Return the (X, Y) coordinate for the center point of the cell that contains the specified text.  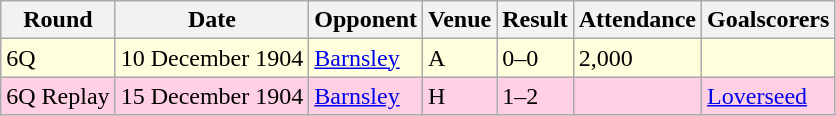
1–2 (535, 96)
Attendance (637, 20)
6Q (58, 58)
Goalscorers (768, 20)
0–0 (535, 58)
Venue (460, 20)
A (460, 58)
H (460, 96)
Opponent (366, 20)
Round (58, 20)
2,000 (637, 58)
Loverseed (768, 96)
15 December 1904 (212, 96)
Date (212, 20)
10 December 1904 (212, 58)
6Q Replay (58, 96)
Result (535, 20)
